Extract the (x, y) coordinate from the center of the cell holding the provided text.  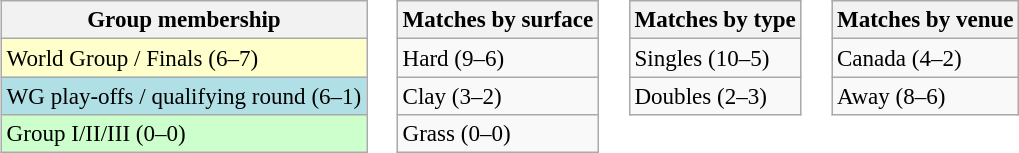
Singles (10–5) (715, 58)
Matches by type (715, 20)
Hard (9–6) (498, 58)
World Group / Finals (6–7) (184, 58)
Group membership (184, 20)
Group I/II/III (0–0) (184, 133)
Matches by venue (926, 20)
Canada (4–2) (926, 58)
Away (8–6) (926, 96)
Grass (0–0) (498, 133)
Matches by surface (498, 20)
Doubles (2–3) (715, 96)
Clay (3–2) (498, 96)
WG play-offs / qualifying round (6–1) (184, 96)
